Locate the cell with the specified text and output its (X, Y) center coordinate. 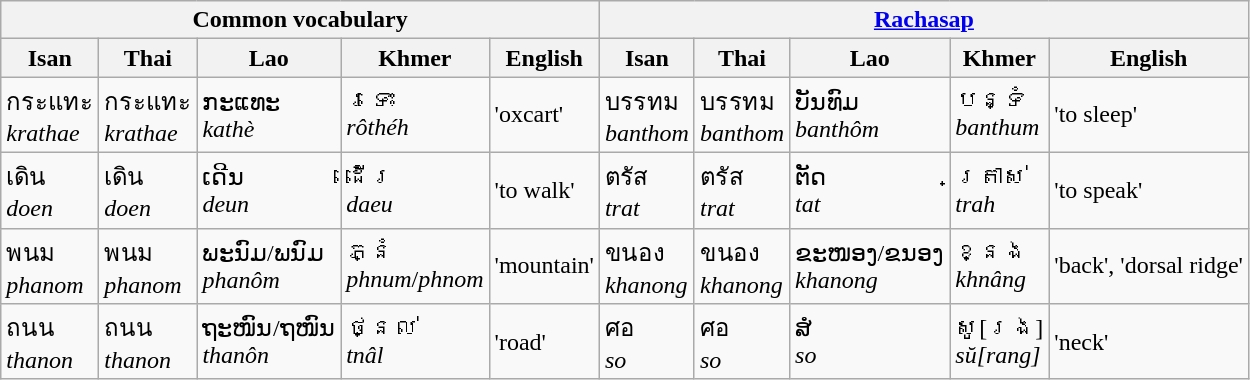
ກະແທະkathè (269, 115)
ខ្នងkhnâng (1000, 266)
'to speak' (1149, 190)
Rachasap (924, 20)
ຕັດtat (870, 190)
'neck' (1149, 342)
'mountain' (544, 266)
ບັນທົມbanthôm (870, 115)
ថ្នល់tnâl (415, 342)
សូ[រង]sŭ[rang] (1000, 342)
'oxcart' (544, 115)
ເດີນdeun (269, 190)
ភ្នំphnum/phnom (415, 266)
'to walk' (544, 190)
ដើរdaeu (415, 190)
រទេះrôthéh (415, 115)
'to sleep' (1149, 115)
Common vocabulary (300, 20)
ត្រាស់trah (1000, 190)
ຖະໜົນ/ຖໜົນthanôn (269, 342)
ສໍso (870, 342)
'road' (544, 342)
បន្ទំbanthum (1000, 115)
'back', 'dorsal ridge' (1149, 266)
ຂະໜອງ/ຂນອງkhanong (870, 266)
ພະນົມ/ພນົມphanôm (269, 266)
